Pinpoint the cell where the given text exists, returning its (x, y) midpoint coordinate. 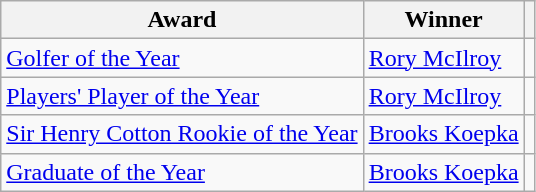
Graduate of the Year (182, 172)
Award (182, 20)
Players' Player of the Year (182, 96)
Sir Henry Cotton Rookie of the Year (182, 134)
Golfer of the Year (182, 58)
Winner (444, 20)
